Scan for the cell matching the given text and deliver its (x, y) coordinate at center. 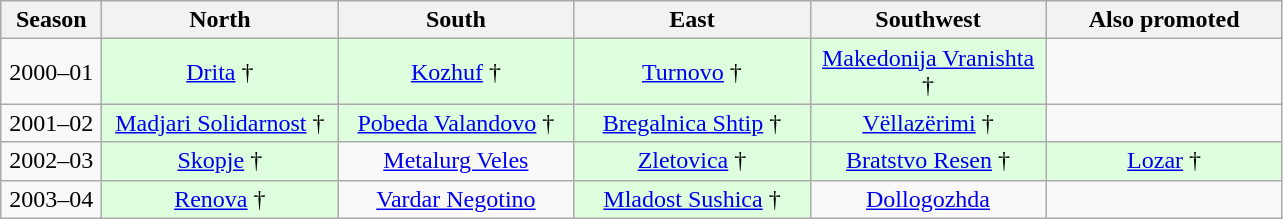
North (220, 20)
Skopje † (220, 161)
Southwest (928, 20)
2000–01 (52, 72)
2003–04 (52, 199)
Season (52, 20)
East (692, 20)
Renova † (220, 199)
Bregalnica Shtip † (692, 123)
Pobeda Valandovo † (456, 123)
Kozhuf † (456, 72)
Lozar † (1164, 161)
Makedonija Vranishta † (928, 72)
2002–03 (52, 161)
Drita † (220, 72)
South (456, 20)
Bratstvo Resen † (928, 161)
Zletovica † (692, 161)
Turnovo † (692, 72)
Madjari Solidarnost † (220, 123)
Vëllazërimi † (928, 123)
Mladost Sushica † (692, 199)
2001–02 (52, 123)
Dollogozhda (928, 199)
Vardar Negotino (456, 199)
Also promoted (1164, 20)
Metalurg Veles (456, 161)
